For the text-containing cell, return its midpoint in (x, y) coordinate format. 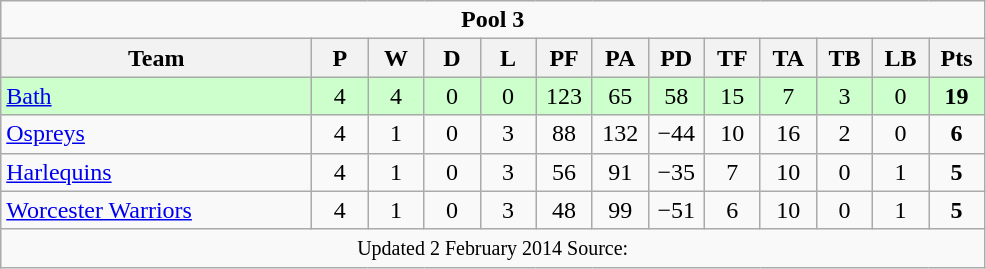
Updated 2 February 2014 Source: (493, 248)
LB (900, 58)
132 (620, 134)
Ospreys (156, 134)
PD (676, 58)
91 (620, 172)
Worcester Warriors (156, 210)
P (340, 58)
TF (732, 58)
48 (564, 210)
PF (564, 58)
Team (156, 58)
L (508, 58)
−51 (676, 210)
65 (620, 96)
56 (564, 172)
2 (844, 134)
Pool 3 (493, 20)
PA (620, 58)
Harlequins (156, 172)
D (452, 58)
Bath (156, 96)
123 (564, 96)
−44 (676, 134)
99 (620, 210)
19 (956, 96)
TA (788, 58)
−35 (676, 172)
88 (564, 134)
16 (788, 134)
W (396, 58)
Pts (956, 58)
15 (732, 96)
TB (844, 58)
58 (676, 96)
